Output the (X, Y) coordinate of the center of the cell containing the given text.  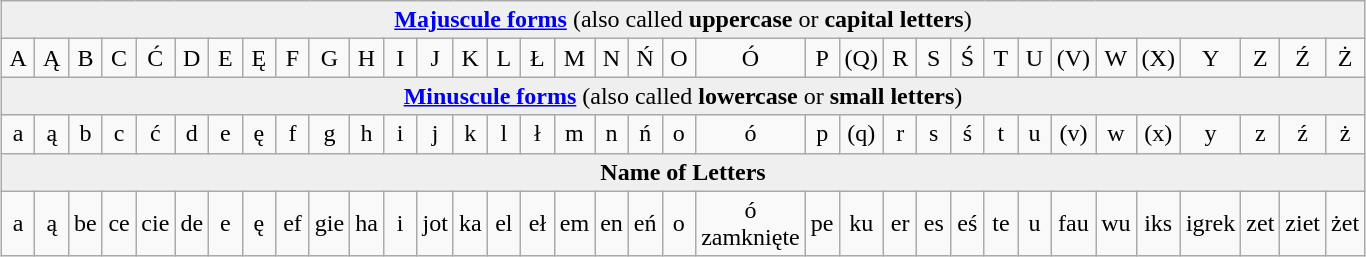
l (504, 134)
(X) (1158, 58)
r (900, 134)
C (119, 58)
Name of Letters (682, 172)
s (934, 134)
k (470, 134)
(Q) (861, 58)
M (574, 58)
h (367, 134)
Z (1260, 58)
eł (538, 224)
b (86, 134)
pe (822, 224)
Ą (52, 58)
D (192, 58)
G (329, 58)
T (1001, 58)
A (18, 58)
ha (367, 224)
B (86, 58)
ó (751, 134)
Ś (968, 58)
F (293, 58)
U (1035, 58)
Ł (538, 58)
Majuscule forms (also called uppercase or capital letters) (682, 20)
żet (1346, 224)
em (574, 224)
ń (645, 134)
d (192, 134)
el (504, 224)
ka (470, 224)
g (329, 134)
ć (156, 134)
eś (968, 224)
Ń (645, 58)
ś (968, 134)
n (612, 134)
ziet (1303, 224)
Y (1210, 58)
j (435, 134)
f (293, 134)
t (1001, 134)
ł (538, 134)
E (226, 58)
Ź (1303, 58)
K (470, 58)
(q) (861, 134)
L (504, 58)
er (900, 224)
ó zamknięte (751, 224)
de (192, 224)
Ż (1346, 58)
ef (293, 224)
eń (645, 224)
w (1116, 134)
ce (119, 224)
J (435, 58)
ź (1303, 134)
p (822, 134)
igrek (1210, 224)
be (86, 224)
(x) (1158, 134)
c (119, 134)
P (822, 58)
S (934, 58)
wu (1116, 224)
cie (156, 224)
jot (435, 224)
ż (1346, 134)
fau (1073, 224)
(v) (1073, 134)
z (1260, 134)
Ć (156, 58)
es (934, 224)
R (900, 58)
H (367, 58)
te (1001, 224)
gie (329, 224)
Minuscule forms (also called lowercase or small letters) (682, 96)
m (574, 134)
(V) (1073, 58)
y (1210, 134)
Ó (751, 58)
I (400, 58)
iks (1158, 224)
en (612, 224)
O (679, 58)
Ę (259, 58)
ku (861, 224)
zet (1260, 224)
W (1116, 58)
N (612, 58)
